Scan for the cell matching the given text and deliver its (x, y) coordinate at center. 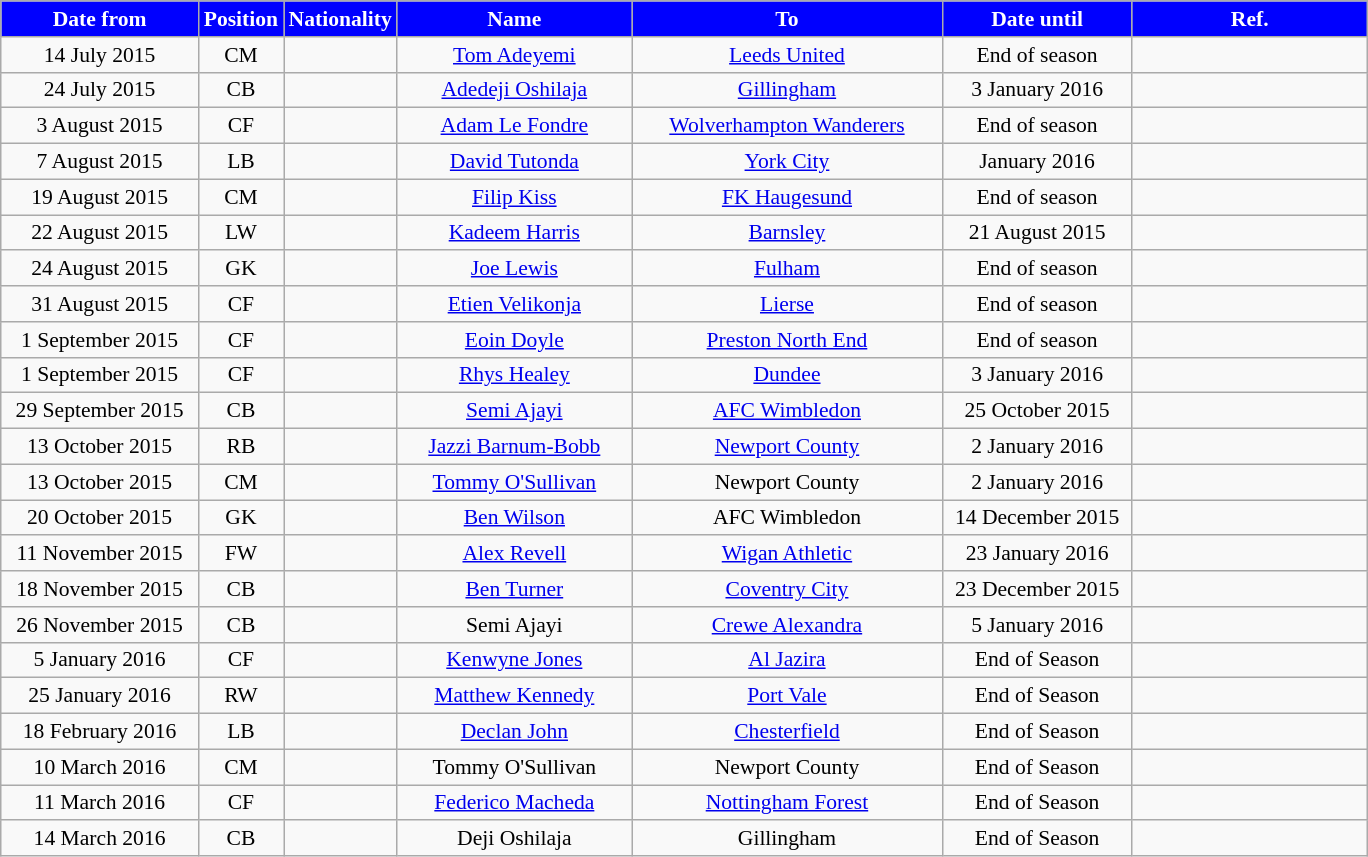
Rhys Healey (514, 375)
29 September 2015 (100, 411)
Barnsley (787, 233)
7 August 2015 (100, 162)
Deji Oshilaja (514, 839)
Date from (100, 19)
Wolverhampton Wanderers (787, 126)
Lierse (787, 304)
25 January 2016 (100, 696)
Ref. (1250, 19)
Wigan Athletic (787, 554)
Date until (1037, 19)
Filip Kiss (514, 197)
Tom Adeyemi (514, 55)
14 December 2015 (1037, 518)
York City (787, 162)
Nottingham Forest (787, 803)
14 July 2015 (100, 55)
19 August 2015 (100, 197)
Port Vale (787, 696)
22 August 2015 (100, 233)
Federico Macheda (514, 803)
24 July 2015 (100, 90)
LW (240, 233)
Jazzi Barnum-Bobb (514, 447)
18 February 2016 (100, 732)
11 November 2015 (100, 554)
Fulham (787, 269)
Position (240, 19)
RB (240, 447)
Declan John (514, 732)
3 August 2015 (100, 126)
Matthew Kennedy (514, 696)
Adedeji Oshilaja (514, 90)
23 December 2015 (1037, 589)
Dundee (787, 375)
FW (240, 554)
Al Jazira (787, 660)
Kadeem Harris (514, 233)
Ben Turner (514, 589)
23 January 2016 (1037, 554)
Chesterfield (787, 732)
14 March 2016 (100, 839)
January 2016 (1037, 162)
Crewe Alexandra (787, 625)
Etien Velikonja (514, 304)
Nationality (340, 19)
Ben Wilson (514, 518)
10 March 2016 (100, 767)
26 November 2015 (100, 625)
31 August 2015 (100, 304)
11 March 2016 (100, 803)
Alex Revell (514, 554)
Eoin Doyle (514, 340)
Preston North End (787, 340)
21 August 2015 (1037, 233)
20 October 2015 (100, 518)
Adam Le Fondre (514, 126)
18 November 2015 (100, 589)
Coventry City (787, 589)
Name (514, 19)
25 October 2015 (1037, 411)
Joe Lewis (514, 269)
Kenwyne Jones (514, 660)
To (787, 19)
David Tutonda (514, 162)
RW (240, 696)
FK Haugesund (787, 197)
24 August 2015 (100, 269)
Leeds United (787, 55)
